Output the (x, y) coordinate of the center of the cell containing the given text.  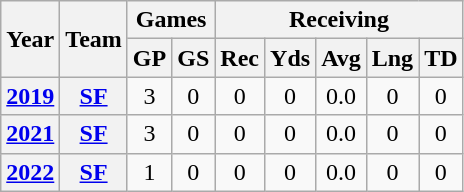
2022 (30, 172)
1 (149, 172)
Yds (290, 58)
Lng (392, 58)
Games (170, 20)
Receiving (339, 20)
Rec (240, 58)
Avg (342, 58)
GS (194, 58)
2021 (30, 134)
TD (441, 58)
2019 (30, 96)
GP (149, 58)
Team (94, 39)
Year (30, 39)
